Identify which cell holds the provided text, then report its [x, y] central coordinate. 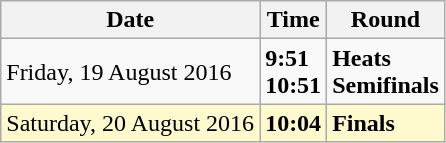
Finals [386, 123]
Round [386, 20]
Saturday, 20 August 2016 [130, 123]
9:5110:51 [294, 72]
Time [294, 20]
HeatsSemifinals [386, 72]
10:04 [294, 123]
Friday, 19 August 2016 [130, 72]
Date [130, 20]
